Determine the [x, y] coordinate at the center of the cell enclosing the given text.  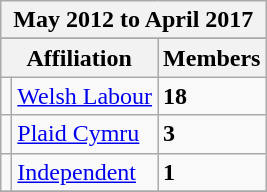
May 2012 to April 2017 [134, 20]
Plaid Cymru [85, 134]
18 [212, 96]
3 [212, 134]
Affiliation [80, 58]
1 [212, 172]
Welsh Labour [85, 96]
Independent [85, 172]
Members [212, 58]
